Search for the cell housing the specified text and yield its [X, Y] center coordinate. 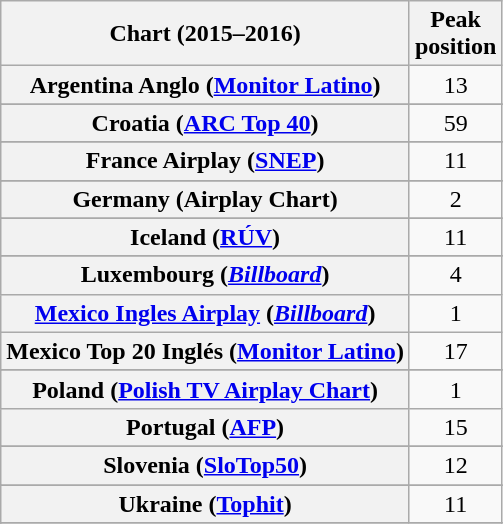
Argentina Anglo (Monitor Latino) [206, 85]
15 [455, 427]
Mexico Ingles Airplay (Billboard) [206, 313]
13 [455, 85]
Poland (Polish TV Airplay Chart) [206, 389]
Germany (Airplay Chart) [206, 199]
4 [455, 275]
Luxembourg (Billboard) [206, 275]
17 [455, 351]
12 [455, 465]
Chart (2015–2016) [206, 34]
Croatia (ARC Top 40) [206, 123]
Iceland (RÚV) [206, 237]
59 [455, 123]
France Airplay (SNEP) [206, 161]
Portugal (AFP) [206, 427]
Peakposition [455, 34]
Ukraine (Tophit) [206, 503]
2 [455, 199]
Slovenia (SloTop50) [206, 465]
Mexico Top 20 Inglés (Monitor Latino) [206, 351]
